Output the (x, y) coordinate of the center of the cell containing the given text.  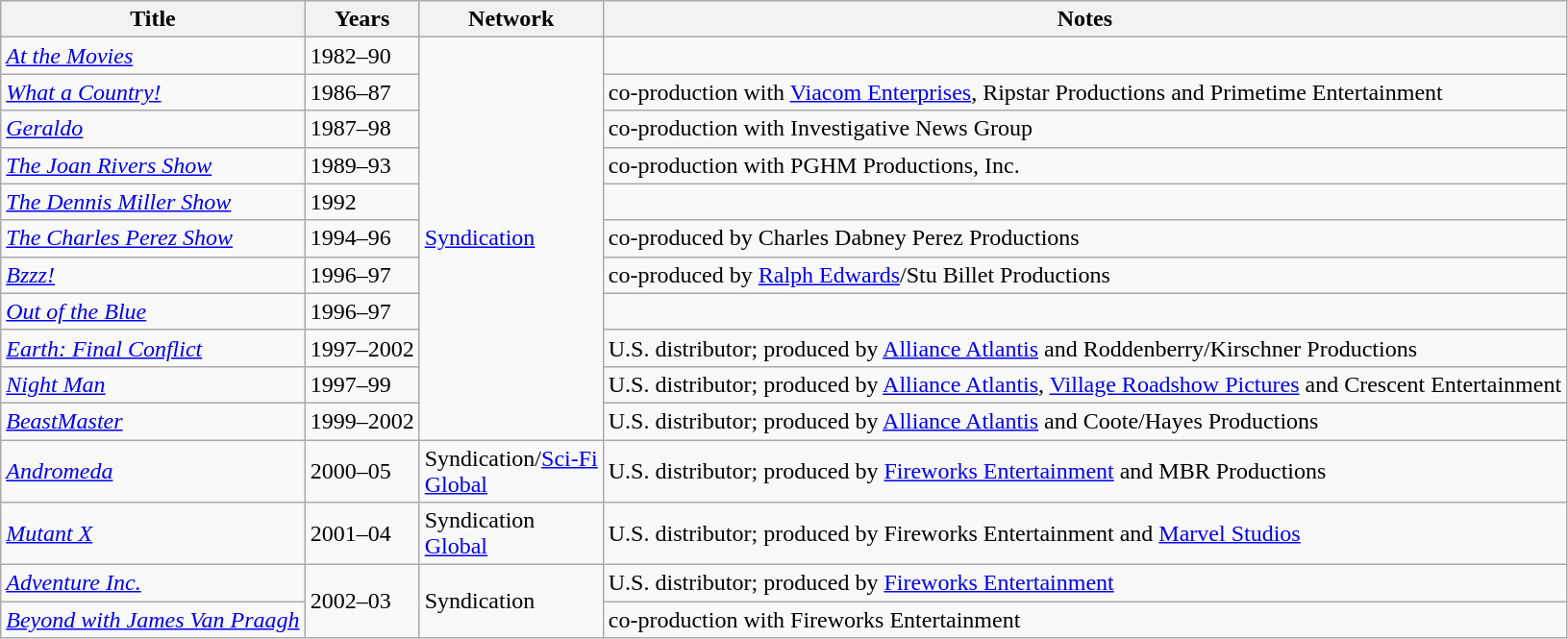
1994–96 (361, 238)
Bzzz! (153, 275)
1982–90 (361, 56)
co-produced by Charles Dabney Perez Productions (1084, 238)
1997–99 (361, 384)
U.S. distributor; produced by Alliance Atlantis and Coote/Hayes Productions (1084, 421)
Network (511, 19)
At the Movies (153, 56)
The Charles Perez Show (153, 238)
U.S. distributor; produced by Alliance Atlantis and Roddenberry/Kirschner Productions (1084, 348)
co-production with Fireworks Entertainment (1084, 620)
Out of the Blue (153, 311)
co-production with PGHM Productions, Inc. (1084, 165)
2001–04 (361, 534)
U.S. distributor; produced by Fireworks Entertainment (1084, 583)
Geraldo (153, 129)
Title (153, 19)
1999–2002 (361, 421)
Andromeda (153, 471)
1997–2002 (361, 348)
U.S. distributor; produced by Fireworks Entertainment and MBR Productions (1084, 471)
co-production with Viacom Enterprises, Ripstar Productions and Primetime Entertainment (1084, 92)
U.S. distributor; produced by Alliance Atlantis, Village Roadshow Pictures and Crescent Entertainment (1084, 384)
1989–93 (361, 165)
Years (361, 19)
SyndicationGlobal (511, 534)
Notes (1084, 19)
1992 (361, 202)
Adventure Inc. (153, 583)
The Dennis Miller Show (153, 202)
Syndication/Sci-FiGlobal (511, 471)
2002–03 (361, 602)
co-production with Investigative News Group (1084, 129)
U.S. distributor; produced by Fireworks Entertainment and Marvel Studios (1084, 534)
1987–98 (361, 129)
Beyond with James Van Praagh (153, 620)
co-produced by Ralph Edwards/Stu Billet Productions (1084, 275)
What a Country! (153, 92)
The Joan Rivers Show (153, 165)
Earth: Final Conflict (153, 348)
BeastMaster (153, 421)
1986–87 (361, 92)
Mutant X (153, 534)
Night Man (153, 384)
2000–05 (361, 471)
